Find where the given text appears and provide that cell's center as [X, Y] coordinate. 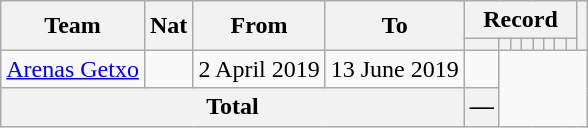
Team [73, 26]
Nat [168, 26]
Arenas Getxo [73, 69]
2 April 2019 [259, 69]
13 June 2019 [394, 69]
To [394, 26]
Record [520, 20]
— [482, 107]
From [259, 26]
Total [233, 107]
